Find where the given text appears and provide that cell's center as (X, Y) coordinate. 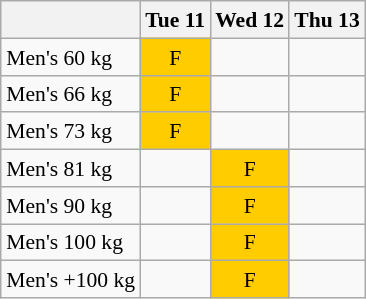
Men's 60 kg (70, 56)
Men's 81 kg (70, 168)
Men's 66 kg (70, 94)
Thu 13 (327, 20)
Men's 100 kg (70, 242)
Tue 11 (175, 20)
Men's 90 kg (70, 204)
Men's +100 kg (70, 280)
Men's 73 kg (70, 130)
Wed 12 (250, 20)
